For the text-containing cell, return its midpoint in (x, y) coordinate format. 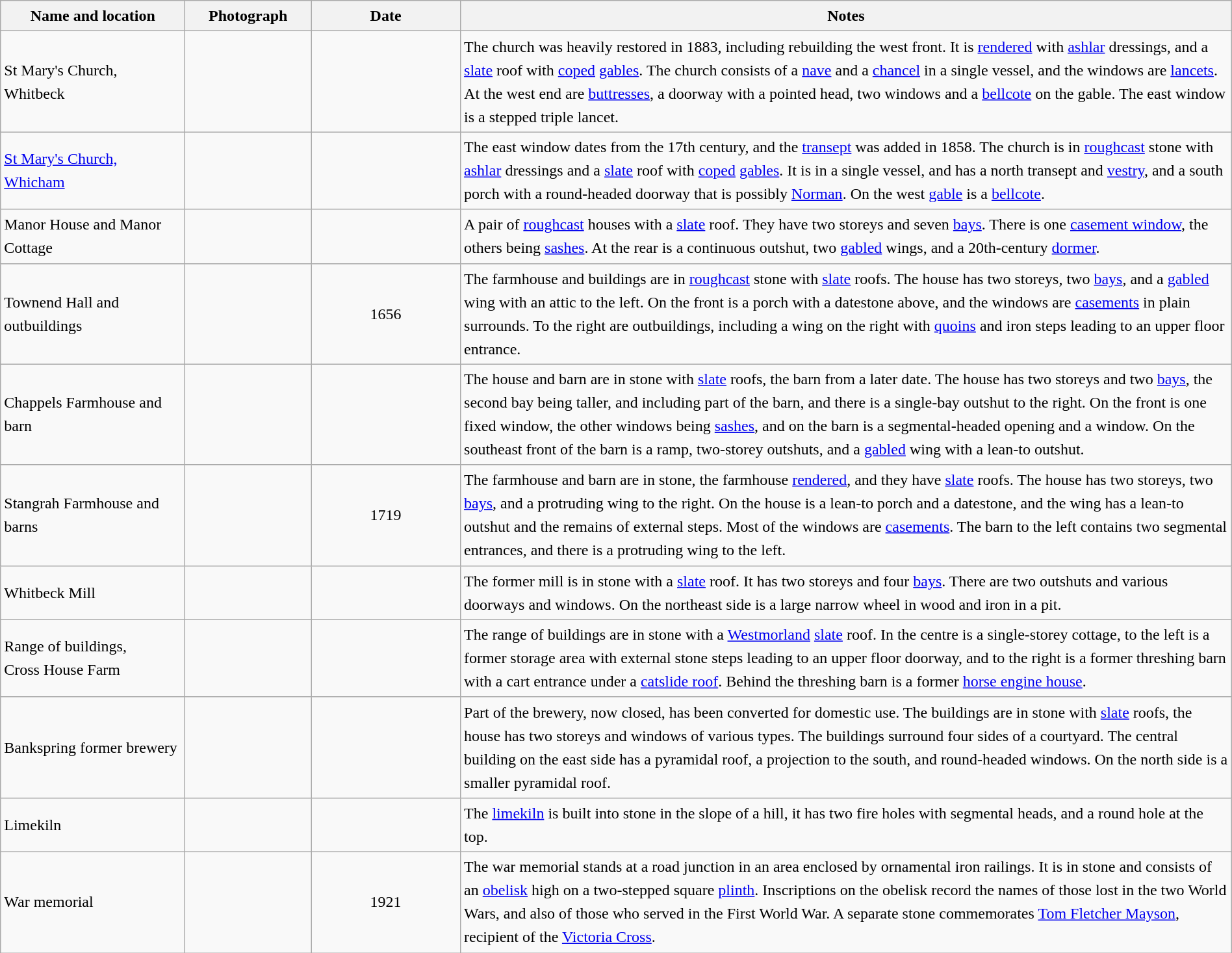
Notes (846, 16)
St Mary's Church, Whitbeck (93, 82)
War memorial (93, 902)
1656 (386, 313)
Range of buildings,Cross House Farm (93, 658)
1719 (386, 515)
Manor House and Manor Cottage (93, 237)
Bankspring former brewery (93, 748)
1921 (386, 902)
The limekiln is built into stone in the slope of a hill, it has two fire holes with segmental heads, and a round hole at the top. (846, 824)
Townend Hall and outbuildings (93, 313)
Limekiln (93, 824)
St Mary's Church, Whicham (93, 170)
Date (386, 16)
Photograph (248, 16)
Stangrah Farmhouse and barns (93, 515)
Chappels Farmhouse and barn (93, 415)
Name and location (93, 16)
Whitbeck Mill (93, 593)
